For the text-containing cell, return its midpoint in [x, y] coordinate format. 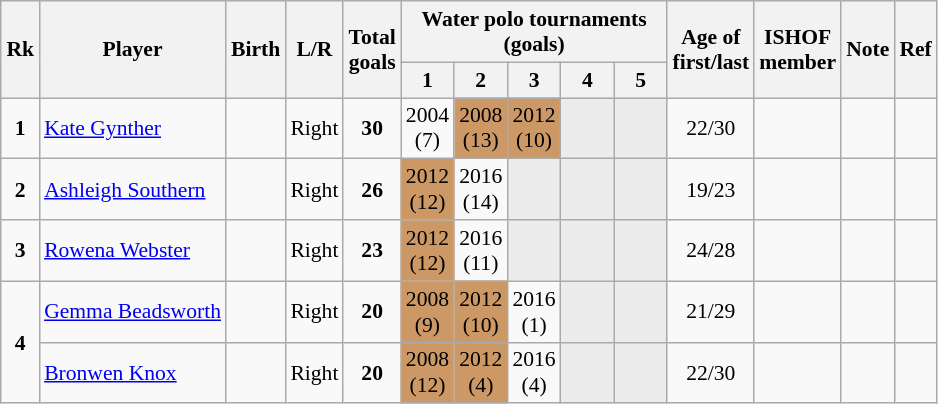
2012(4) [480, 372]
2016(14) [480, 190]
30 [372, 128]
2016(1) [534, 312]
L/R [314, 50]
2008(9) [428, 312]
23 [372, 250]
2008(12) [428, 372]
Water polo tournaments(goals) [534, 32]
2008(13) [480, 128]
Ashleigh Southern [132, 190]
19/23 [710, 190]
21/29 [710, 312]
2004(7) [428, 128]
5 [640, 80]
Totalgoals [372, 50]
Note [868, 50]
Player [132, 50]
Age offirst/last [710, 50]
26 [372, 190]
Rowena Webster [132, 250]
ISHOFmember [798, 50]
Kate Gynther [132, 128]
Ref [915, 50]
Birth [256, 50]
24/28 [710, 250]
Bronwen Knox [132, 372]
2016(4) [534, 372]
Rk [20, 50]
Gemma Beadsworth [132, 312]
2016(11) [480, 250]
